Capture the cell that displays the provided text and extract its [x, y] central coordinate. 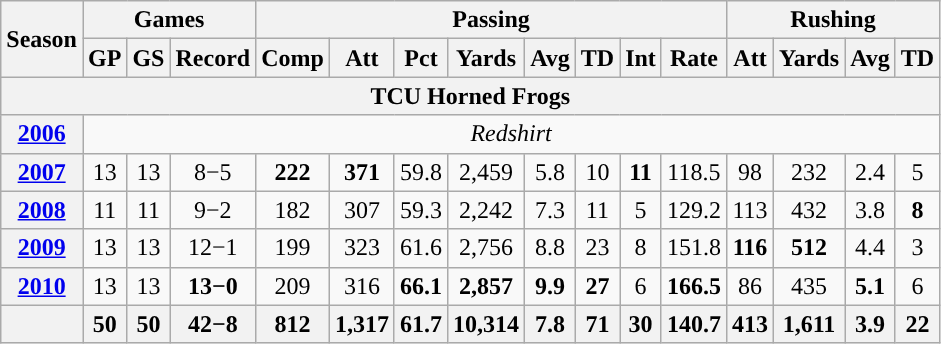
1,611 [810, 324]
371 [362, 172]
512 [810, 248]
2.4 [870, 172]
140.7 [694, 324]
Int [641, 58]
209 [293, 286]
1,317 [362, 324]
86 [750, 286]
GS [148, 58]
2006 [42, 134]
432 [810, 210]
2,756 [486, 248]
9.9 [550, 286]
27 [597, 286]
812 [293, 324]
23 [597, 248]
4.4 [870, 248]
435 [810, 286]
13−0 [213, 286]
59.3 [420, 210]
9−2 [213, 210]
Rushing [832, 20]
3.9 [870, 324]
116 [750, 248]
Redshirt [510, 134]
Record [213, 58]
2,459 [486, 172]
307 [362, 210]
66.1 [420, 286]
42−8 [213, 324]
10,314 [486, 324]
5.1 [870, 286]
5.8 [550, 172]
166.5 [694, 286]
232 [810, 172]
2,857 [486, 286]
TCU Horned Frogs [470, 96]
GP [104, 58]
Rate [694, 58]
Comp [293, 58]
3.8 [870, 210]
2010 [42, 286]
Games [168, 20]
98 [750, 172]
3 [917, 248]
Season [42, 39]
413 [750, 324]
Pct [420, 58]
12−1 [213, 248]
30 [641, 324]
316 [362, 286]
61.7 [420, 324]
59.8 [420, 172]
7.3 [550, 210]
2008 [42, 210]
113 [750, 210]
7.8 [550, 324]
71 [597, 324]
2009 [42, 248]
151.8 [694, 248]
129.2 [694, 210]
199 [293, 248]
182 [293, 210]
222 [293, 172]
10 [597, 172]
61.6 [420, 248]
22 [917, 324]
8−5 [213, 172]
Passing [492, 20]
2007 [42, 172]
118.5 [694, 172]
2,242 [486, 210]
323 [362, 248]
8.8 [550, 248]
